Return the (x, y) coordinate for the center point of the cell that contains the specified text.  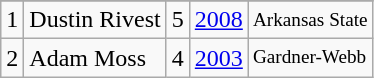
2003 (218, 58)
Arkansas State (310, 20)
2008 (218, 20)
1 (12, 20)
4 (178, 58)
2 (12, 58)
Gardner-Webb (310, 58)
Dustin Rivest (95, 20)
5 (178, 20)
Adam Moss (95, 58)
